Return the [X, Y] coordinate for the center point of the cell that contains the specified text.  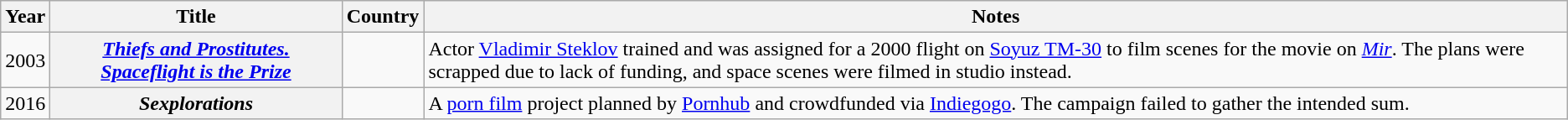
Sexplorations [196, 103]
A porn film project planned by Pornhub and crowdfunded via Indiegogo. The campaign failed to gather the intended sum. [995, 103]
Notes [995, 17]
Country [383, 17]
Title [196, 17]
2016 [25, 103]
2003 [25, 60]
Year [25, 17]
Thiefs and Prostitutes. Spaceflight is the Prize [196, 60]
